Detect which cell encompasses the target text, then output its (X, Y) center coordinate. 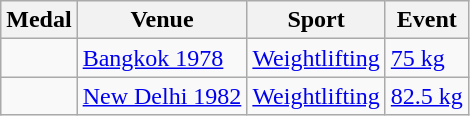
Medal (39, 20)
75 kg (426, 58)
Event (426, 20)
Sport (316, 20)
New Delhi 1982 (162, 96)
Bangkok 1978 (162, 58)
Venue (162, 20)
82.5 kg (426, 96)
